For the text-containing cell, return its midpoint in [x, y] coordinate format. 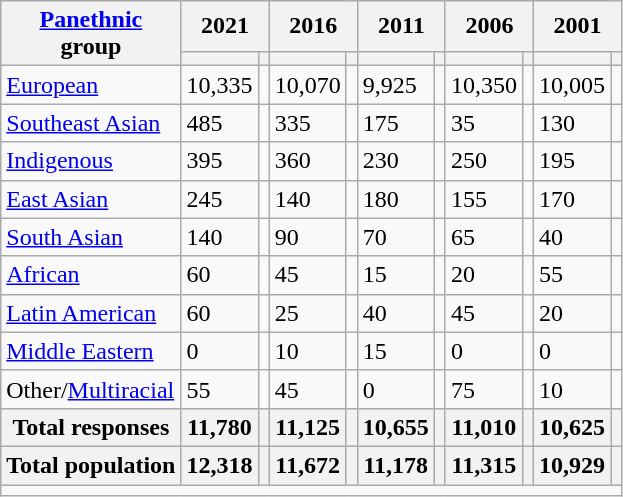
155 [484, 199]
250 [484, 161]
70 [396, 237]
11,010 [484, 427]
2001 [578, 26]
Total population [91, 465]
25 [308, 313]
65 [484, 237]
11,315 [484, 465]
180 [396, 199]
10,335 [220, 85]
12,318 [220, 465]
Indigenous [91, 161]
2021 [225, 26]
10,070 [308, 85]
360 [308, 161]
Latin American [91, 313]
245 [220, 199]
9,925 [396, 85]
230 [396, 161]
10,929 [572, 465]
European [91, 85]
2016 [313, 26]
130 [572, 123]
175 [396, 123]
90 [308, 237]
Southeast Asian [91, 123]
195 [572, 161]
Middle Eastern [91, 351]
395 [220, 161]
South Asian [91, 237]
11,125 [308, 427]
10,005 [572, 85]
35 [484, 123]
11,672 [308, 465]
10,350 [484, 85]
East Asian [91, 199]
11,780 [220, 427]
10,625 [572, 427]
African [91, 275]
335 [308, 123]
2011 [401, 26]
11,178 [396, 465]
10,655 [396, 427]
Other/Multiracial [91, 389]
Total responses [91, 427]
2006 [489, 26]
75 [484, 389]
485 [220, 123]
Panethnicgroup [91, 34]
170 [572, 199]
